Scan for the cell matching the given text and deliver its (X, Y) coordinate at center. 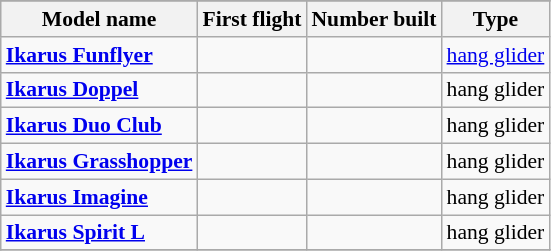
Ikarus Grasshopper (100, 162)
Ikarus Doppel (100, 90)
Model name (100, 19)
Number built (374, 19)
First flight (252, 19)
Ikarus Funflyer (100, 55)
Ikarus Imagine (100, 197)
Type (496, 19)
Ikarus Duo Club (100, 126)
Ikarus Spirit L (100, 233)
